Provide the (x, y) coordinate of the cell's center where the given text is located.  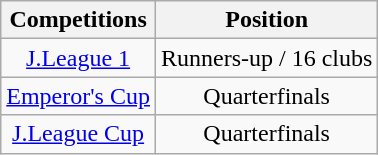
J.League Cup (78, 134)
Position (266, 20)
Runners-up / 16 clubs (266, 58)
J.League 1 (78, 58)
Competitions (78, 20)
Emperor's Cup (78, 96)
